Find where the given text appears and provide that cell's center as (X, Y) coordinate. 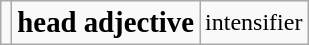
intensifier (254, 23)
head adjective (106, 23)
